Identify which cell holds the provided text, then report its [X, Y] central coordinate. 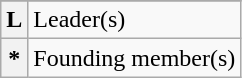
Leader(s) [134, 20]
Founding member(s) [134, 58]
* [14, 58]
L [14, 20]
